Identify which cell holds the provided text, then report its [x, y] central coordinate. 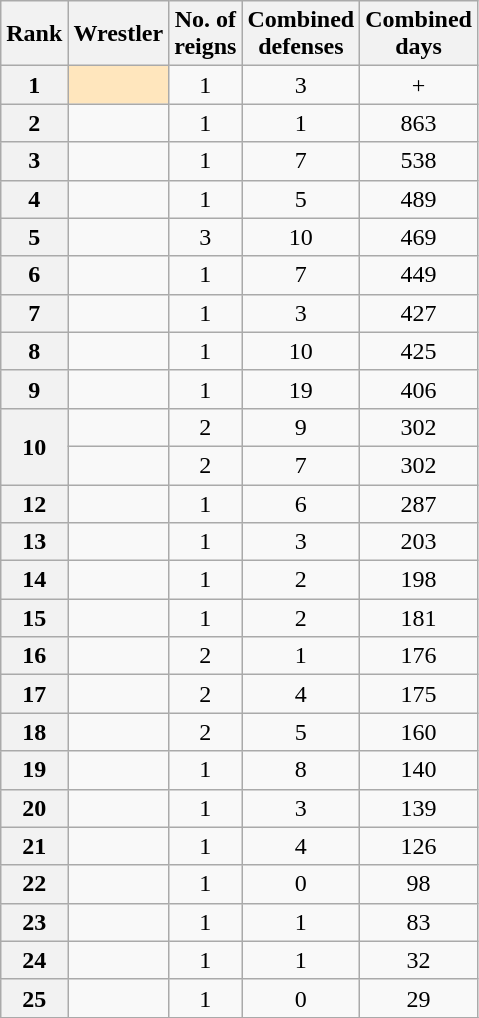
140 [419, 770]
863 [419, 123]
83 [419, 922]
20 [34, 808]
Wrestler [118, 34]
Combineddefenses [301, 34]
181 [419, 618]
98 [419, 884]
23 [34, 922]
32 [419, 960]
Rank [34, 34]
175 [419, 694]
29 [419, 998]
139 [419, 808]
425 [419, 351]
489 [419, 199]
21 [34, 846]
+ [419, 85]
13 [34, 542]
No. ofreigns [206, 34]
176 [419, 656]
12 [34, 503]
449 [419, 275]
538 [419, 161]
287 [419, 503]
198 [419, 580]
406 [419, 389]
203 [419, 542]
18 [34, 732]
15 [34, 618]
17 [34, 694]
22 [34, 884]
25 [34, 998]
427 [419, 313]
24 [34, 960]
Combineddays [419, 34]
469 [419, 237]
16 [34, 656]
160 [419, 732]
126 [419, 846]
14 [34, 580]
